Search for the cell housing the specified text and yield its (X, Y) center coordinate. 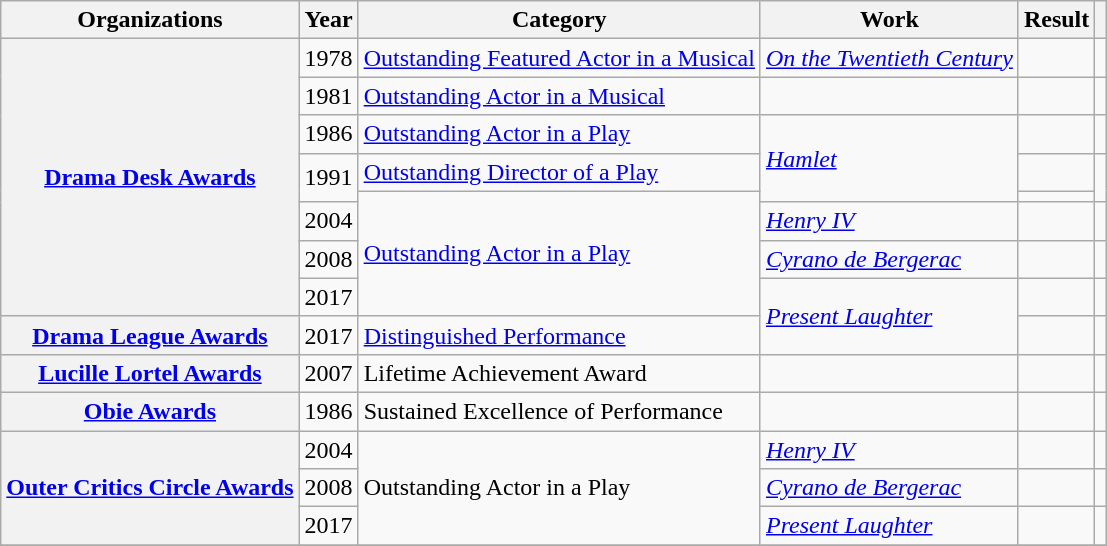
Organizations (150, 20)
Outstanding Featured Actor in a Musical (559, 58)
On the Twentieth Century (889, 58)
Distinguished Performance (559, 335)
Sustained Excellence of Performance (559, 411)
Drama Desk Awards (150, 178)
Outer Critics Circle Awards (150, 487)
Result (1056, 20)
1978 (328, 58)
Hamlet (889, 158)
1991 (328, 178)
2007 (328, 373)
Outstanding Actor in a Musical (559, 96)
1981 (328, 96)
Year (328, 20)
Obie Awards (150, 411)
Drama League Awards (150, 335)
Work (889, 20)
Lucille Lortel Awards (150, 373)
Lifetime Achievement Award (559, 373)
Outstanding Director of a Play (559, 172)
Category (559, 20)
